Find where the given text appears and provide that cell's center as (x, y) coordinate. 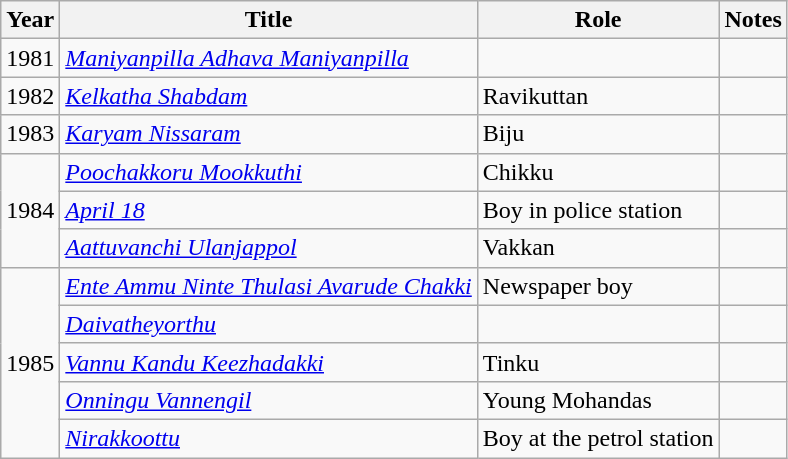
Ente Ammu Ninte Thulasi Avarude Chakki (268, 286)
1983 (30, 134)
1981 (30, 58)
Young Mohandas (598, 400)
1985 (30, 362)
Poochakkoru Mookkuthi (268, 172)
Kelkatha Shabdam (268, 96)
Vakkan (598, 248)
Chikku (598, 172)
Maniyanpilla Adhava Maniyanpilla (268, 58)
Role (598, 20)
Daivatheyorthu (268, 324)
Notes (753, 20)
Boy at the petrol station (598, 438)
Boy in police station (598, 210)
Title (268, 20)
1984 (30, 210)
April 18 (268, 210)
1982 (30, 96)
Biju (598, 134)
Aattuvanchi Ulanjappol (268, 248)
Newspaper boy (598, 286)
Vannu Kandu Keezhadakki (268, 362)
Onningu Vannengil (268, 400)
Nirakkoottu (268, 438)
Tinku (598, 362)
Ravikuttan (598, 96)
Year (30, 20)
Karyam Nissaram (268, 134)
